Find where the given text appears and provide that cell's center as (x, y) coordinate. 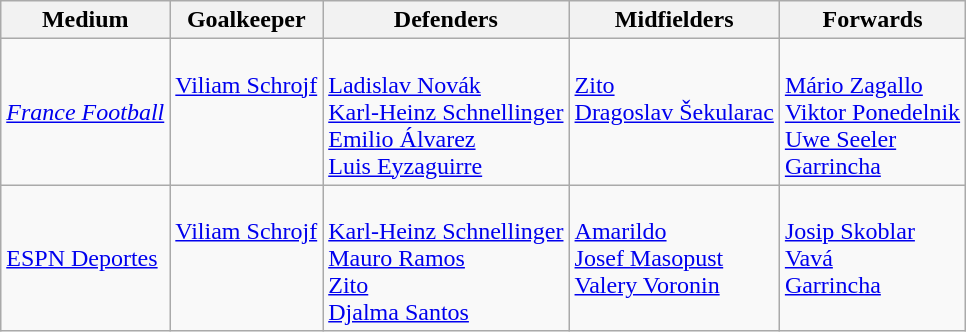
Karl-Heinz Schnellinger Mauro Ramos Zito Djalma Santos (446, 258)
France Football (86, 112)
Mário Zagallo Viktor Ponedelnik Uwe Seeler Garrincha (872, 112)
Zito Dragoslav Šekularac (674, 112)
Ladislav Novák Karl-Heinz Schnellinger Emilio Álvarez Luis Eyzaguirre (446, 112)
Defenders (446, 20)
Midfielders (674, 20)
Forwards (872, 20)
Goalkeeper (246, 20)
Amarildo Josef Masopust Valery Voronin (674, 258)
Medium (86, 20)
Josip Skoblar Vavá Garrincha (872, 258)
ESPN Deportes (86, 258)
